Pinpoint the cell where the given text exists, returning its [x, y] midpoint coordinate. 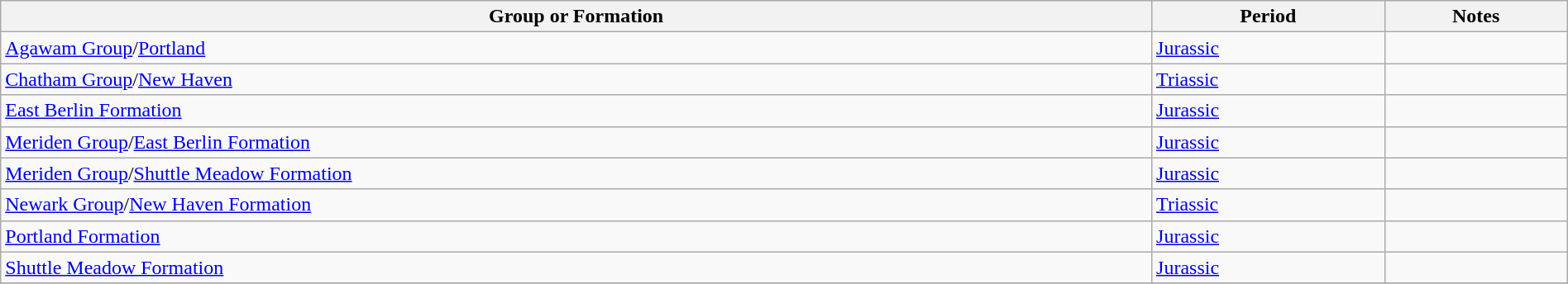
Newark Group/New Haven Formation [576, 205]
Group or Formation [576, 17]
East Berlin Formation [576, 111]
Meriden Group/Shuttle Meadow Formation [576, 173]
Agawam Group/Portland [576, 48]
Shuttle Meadow Formation [576, 267]
Chatham Group/New Haven [576, 79]
Period [1269, 17]
Meriden Group/East Berlin Formation [576, 142]
Portland Formation [576, 236]
Notes [1475, 17]
